Scan for the cell matching the given text and deliver its [x, y] coordinate at center. 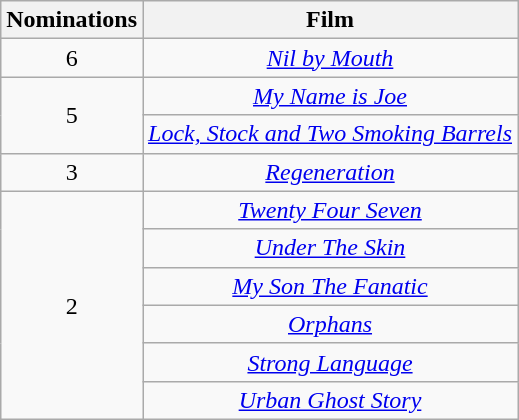
5 [72, 115]
Strong Language [330, 362]
2 [72, 305]
Lock, Stock and Two Smoking Barrels [330, 134]
Nil by Mouth [330, 58]
Twenty Four Seven [330, 210]
Regeneration [330, 172]
3 [72, 172]
Film [330, 20]
6 [72, 58]
Urban Ghost Story [330, 400]
Nominations [72, 20]
My Son The Fanatic [330, 286]
Orphans [330, 324]
Under The Skin [330, 248]
My Name is Joe [330, 96]
